Identify which cell holds the provided text, then report its (x, y) central coordinate. 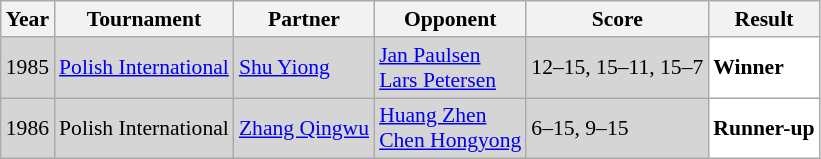
Shu Yiong (304, 68)
Tournament (144, 19)
Runner-up (764, 128)
6–15, 9–15 (617, 128)
Opponent (450, 19)
Partner (304, 19)
Year (28, 19)
Jan Paulsen Lars Petersen (450, 68)
12–15, 15–11, 15–7 (617, 68)
Score (617, 19)
Huang Zhen Chen Hongyong (450, 128)
1985 (28, 68)
Result (764, 19)
Zhang Qingwu (304, 128)
Winner (764, 68)
1986 (28, 128)
